Determine the (X, Y) coordinate at the center of the cell enclosing the given text.  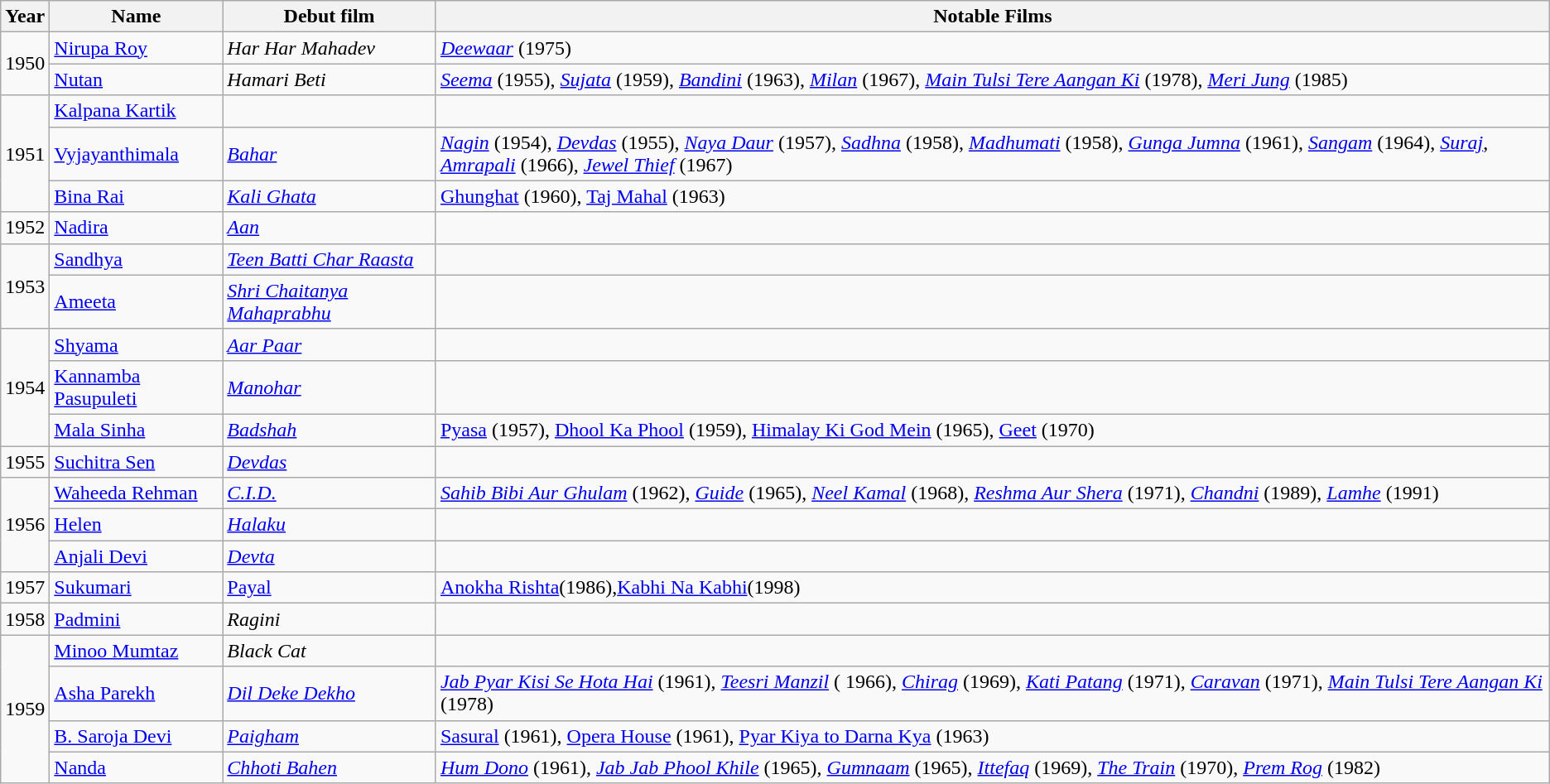
1956 (25, 525)
Manohar (330, 387)
Bahar (330, 154)
Mala Sinha (136, 430)
Waheeda Rehman (136, 493)
Padmini (136, 619)
Black Cat (330, 651)
Ghunghat (1960), Taj Mahal (1963) (992, 196)
Aar Paar (330, 344)
1957 (25, 588)
Nutan (136, 79)
Paigham (330, 736)
Ameeta (136, 301)
Payal (330, 588)
Suchitra Sen (136, 461)
Notable Films (992, 17)
Halaku (330, 525)
Helen (136, 525)
1953 (25, 286)
Hum Dono (1961), Jab Jab Phool Khile (1965), Gumnaam (1965), Ittefaq (1969), The Train (1970), Prem Rog (1982) (992, 767)
1958 (25, 619)
Ragini (330, 619)
Kali Ghata (330, 196)
1951 (25, 154)
B. Saroja Devi (136, 736)
Dil Deke Dekho (330, 694)
1950 (25, 64)
Sukumari (136, 588)
Har Har Mahadev (330, 48)
Year (25, 17)
Vyjayanthimala (136, 154)
Shyama (136, 344)
Pyasa (1957), Dhool Ka Phool (1959), Himalay Ki God Mein (1965), Geet (1970) (992, 430)
Jab Pyar Kisi Se Hota Hai (1961), Teesri Manzil ( 1966), Chirag (1969), Kati Patang (1971), Caravan (1971), Main Tulsi Tere Aangan Ki (1978) (992, 694)
Devta (330, 556)
Sahib Bibi Aur Ghulam (1962), Guide (1965), Neel Kamal (1968), Reshma Aur Shera (1971), Chandni (1989), Lamhe (1991) (992, 493)
1954 (25, 387)
Aan (330, 228)
Teen Batti Char Raasta (330, 259)
Chhoti Bahen (330, 767)
Minoo Mumtaz (136, 651)
Name (136, 17)
1959 (25, 709)
Kalpana Kartik (136, 111)
Debut film (330, 17)
Asha Parekh (136, 694)
Nadira (136, 228)
Devdas (330, 461)
Deewaar (1975) (992, 48)
C.I.D. (330, 493)
Kannamba Pasupuleti (136, 387)
Nanda (136, 767)
Seema (1955), Sujata (1959), Bandini (1963), Milan (1967), Main Tulsi Tere Aangan Ki (1978), Meri Jung (1985) (992, 79)
1955 (25, 461)
Shri Chaitanya Mahaprabhu (330, 301)
1952 (25, 228)
Sandhya (136, 259)
Nirupa Roy (136, 48)
Anjali Devi (136, 556)
Hamari Beti (330, 79)
Bina Rai (136, 196)
Sasural (1961), Opera House (1961), Pyar Kiya to Darna Kya (1963) (992, 736)
Badshah (330, 430)
Anokha Rishta(1986),Kabhi Na Kabhi(1998) (992, 588)
